For the text-containing cell, return its midpoint in [x, y] coordinate format. 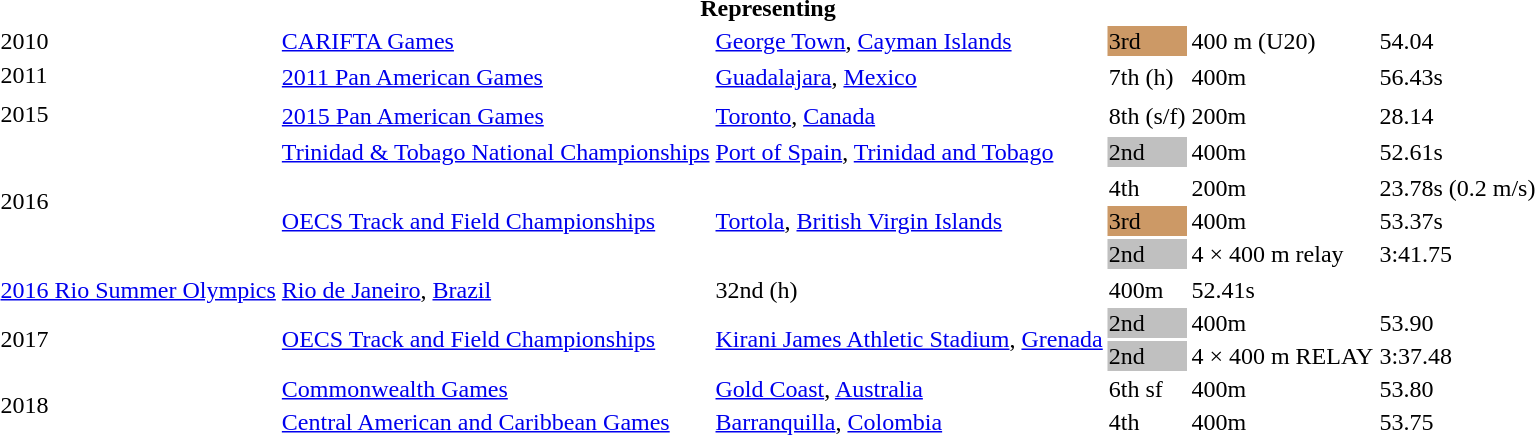
2015 Pan American Games [496, 116]
4th [1147, 188]
Trinidad & Tobago National Championships [496, 152]
Toronto, Canada [909, 116]
32nd (h) [909, 290]
Port of Spain, Trinidad and Tobago [909, 152]
Kirani James Athletic Stadium, Grenada [909, 340]
Rio de Janeiro, Brazil [496, 290]
Commonwealth Games [496, 389]
7th (h) [1147, 77]
2011 Pan American Games [496, 77]
4 × 400 m relay [1282, 254]
Guadalajara, Mexico [909, 77]
8th (s/f) [1147, 116]
Tortola, British Virgin Islands [909, 221]
52.41s [1282, 290]
George Town, Cayman Islands [909, 41]
Gold Coast, Australia [909, 389]
400 m (U20) [1282, 41]
4 × 400 m RELAY [1282, 356]
CARIFTA Games [496, 41]
6th sf [1147, 389]
